Return [x, y] of the center of cell containing provided text 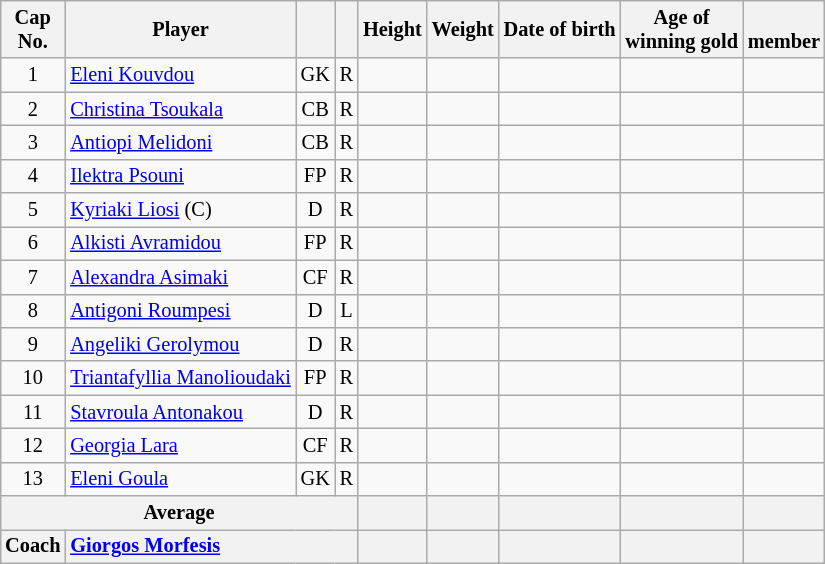
2 [32, 109]
Height [392, 29]
3 [32, 142]
Coach [32, 546]
Alexandra Asimaki [180, 277]
Giorgos Morfesis [212, 546]
Player [180, 29]
11 [32, 412]
Average [179, 513]
8 [32, 311]
Christina Tsoukala [180, 109]
4 [32, 176]
Eleni Kouvdou [180, 75]
6 [32, 243]
Kyriaki Liosi (C) [180, 210]
13 [32, 479]
Age ofwinning gold [681, 29]
Eleni Goula [180, 479]
1 [32, 75]
5 [32, 210]
Ilektra Psouni [180, 176]
Antigoni Roumpesi [180, 311]
Antiopi Melidoni [180, 142]
Triantafyllia Manolioudaki [180, 378]
member [784, 29]
L [346, 311]
7 [32, 277]
10 [32, 378]
Alkisti Avramidou [180, 243]
12 [32, 445]
9 [32, 344]
Weight [463, 29]
Stavroula Antonakou [180, 412]
Date of birth [560, 29]
Georgia Lara [180, 445]
Angeliki Gerolymou [180, 344]
CapNo. [32, 29]
